Identify which cell holds the provided text, then report its [X, Y] central coordinate. 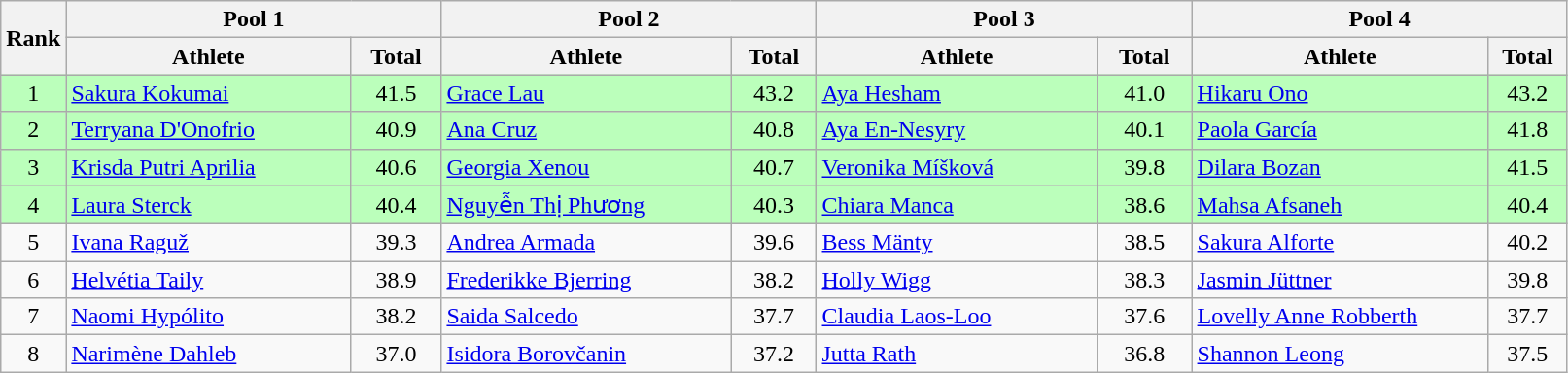
5 [33, 243]
38.3 [1144, 280]
Chiara Manca [957, 205]
Holly Wigg [957, 280]
3 [33, 167]
40.6 [397, 167]
40.1 [1144, 130]
Frederikke Bjerring [586, 280]
40.9 [397, 130]
Aya En-Nesyry [957, 130]
38.5 [1144, 243]
Bess Mänty [957, 243]
Narimène Dahleb [208, 354]
Nguyễn Thị Phương [586, 205]
Helvétia Taily [208, 280]
Andrea Armada [586, 243]
36.8 [1144, 354]
2 [33, 130]
Krisda Putri Aprilia [208, 167]
Pool 3 [1004, 19]
Shannon Leong [1340, 354]
37.5 [1528, 354]
Sakura Kokumai [208, 93]
Paola García [1340, 130]
Pool 4 [1379, 19]
Dilara Bozan [1340, 167]
Grace Lau [586, 93]
Veronika Míšková [957, 167]
40.7 [774, 167]
Terryana D'Onofrio [208, 130]
Aya Hesham [957, 93]
40.2 [1528, 243]
Sakura Alforte [1340, 243]
Laura Sterck [208, 205]
Jasmin Jüttner [1340, 280]
Georgia Xenou [586, 167]
39.3 [397, 243]
40.3 [774, 205]
37.0 [397, 354]
Pool 2 [629, 19]
7 [33, 317]
40.8 [774, 130]
41.0 [1144, 93]
Pool 1 [254, 19]
1 [33, 93]
Saida Salcedo [586, 317]
Rank [33, 38]
Isidora Borovčanin [586, 354]
Ivana Raguž [208, 243]
Lovelly Anne Robberth [1340, 317]
Jutta Rath [957, 354]
41.8 [1528, 130]
37.6 [1144, 317]
37.2 [774, 354]
Naomi Hypólito [208, 317]
6 [33, 280]
38.6 [1144, 205]
39.6 [774, 243]
Hikaru Ono [1340, 93]
38.9 [397, 280]
Ana Cruz [586, 130]
4 [33, 205]
8 [33, 354]
Claudia Laos-Loo [957, 317]
Mahsa Afsaneh [1340, 205]
